Identify which cell holds the provided text, then report its [x, y] central coordinate. 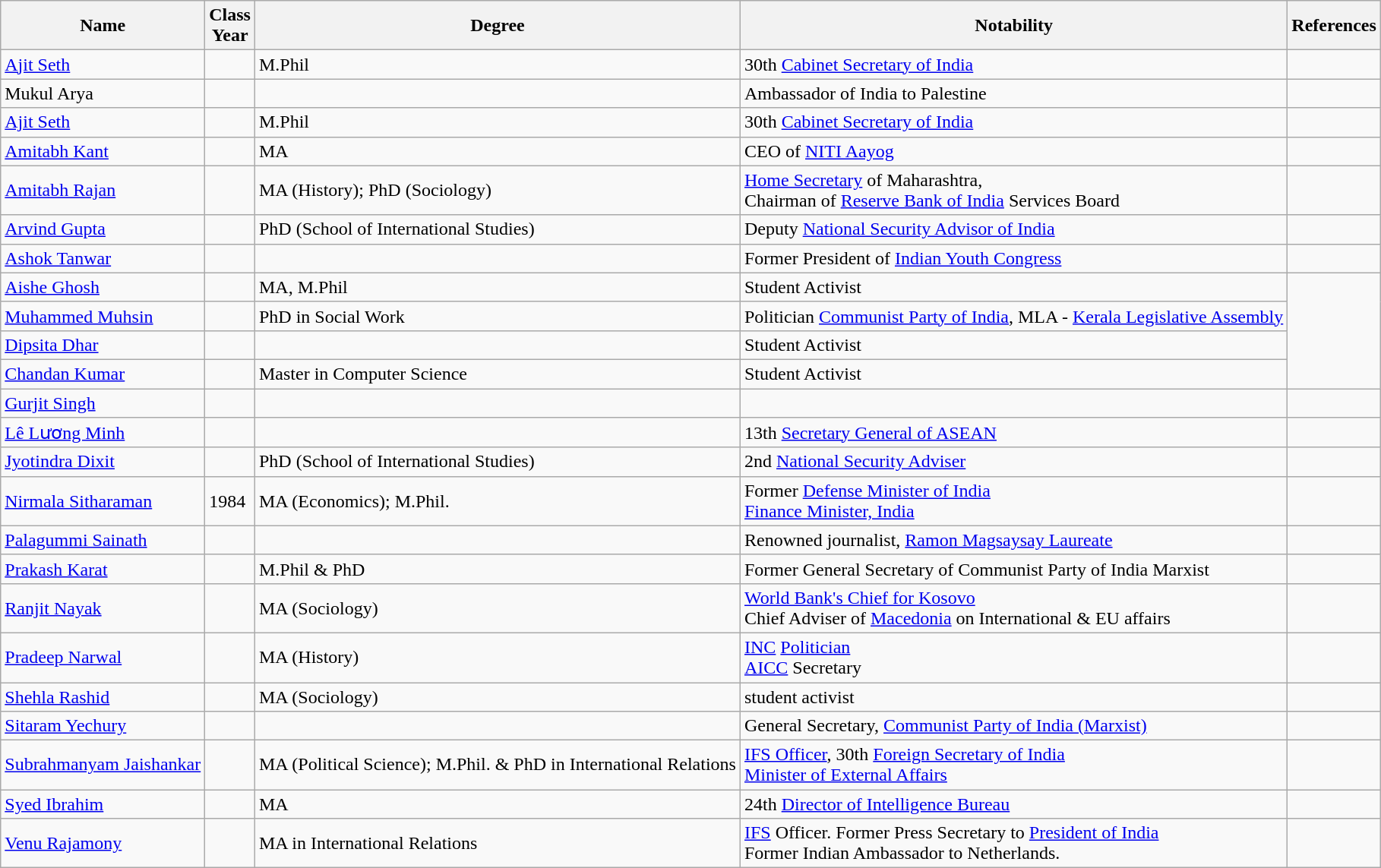
PhD in Social Work [497, 316]
Prakash Karat [103, 569]
1984 [230, 501]
INC PoliticianAICC Secretary [1013, 658]
MA (Political Science); M.Phil. & PhD in International Relations [497, 765]
MA (History); PhD (Sociology) [497, 190]
MA, M.Phil [497, 287]
Ranjit Nayak [103, 608]
Deputy National Security Advisor of India [1013, 229]
Master in Computer Science [497, 374]
References [1334, 26]
Dipsita Dhar [103, 345]
Pradeep Narwal [103, 658]
ClassYear [230, 26]
2nd National Security Adviser [1013, 462]
Name [103, 26]
Notability [1013, 26]
Subrahmanyam Jaishankar [103, 765]
M.Phil & PhD [497, 569]
24th Director of Intelligence Bureau [1013, 804]
IFS Officer. Former Press Secretary to President of India Former Indian Ambassador to Netherlands. [1013, 843]
13th Secretary General of ASEAN [1013, 433]
Sitaram Yechury [103, 726]
Degree [497, 26]
Chandan Kumar [103, 374]
CEO of NITI Aayog [1013, 151]
Mukul Arya [103, 93]
Syed Ibrahim [103, 804]
Arvind Gupta [103, 229]
MA (History) [497, 658]
MA (Economics); M.Phil. [497, 501]
Muhammed Muhsin [103, 316]
Gurjit Singh [103, 403]
General Secretary, Communist Party of India (Marxist) [1013, 726]
Nirmala Sitharaman [103, 501]
Venu Rajamony [103, 843]
Jyotindra Dixit [103, 462]
Ashok Tanwar [103, 258]
Palagummi Sainath [103, 540]
Ambassador of India to Palestine [1013, 93]
Former Defense Minister of IndiaFinance Minister, India [1013, 501]
Politician Communist Party of India, MLA - Kerala Legislative Assembly [1013, 316]
student activist [1013, 696]
Renowned journalist, Ramon Magsaysay Laureate [1013, 540]
World Bank's Chief for KosovoChief Adviser of Macedonia on International & EU affairs [1013, 608]
Amitabh Rajan [103, 190]
Aishe Ghosh [103, 287]
Former General Secretary of Communist Party of India Marxist [1013, 569]
IFS Officer, 30th Foreign Secretary of IndiaMinister of External Affairs [1013, 765]
MA in International Relations [497, 843]
Shehla Rashid [103, 696]
Home Secretary of Maharashtra,Chairman of Reserve Bank of India Services Board [1013, 190]
Amitabh Kant [103, 151]
Former President of Indian Youth Congress [1013, 258]
Lê Lương Minh [103, 433]
